Search for the cell housing the specified text and yield its (X, Y) center coordinate. 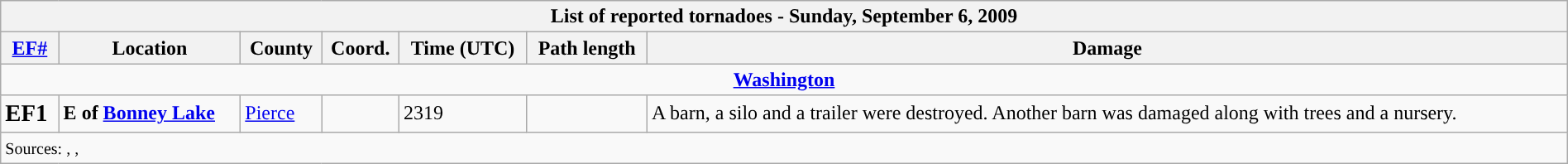
Washington (784, 80)
Path length (587, 48)
County (281, 48)
Location (150, 48)
A barn, a silo and a trailer were destroyed. Another barn was damaged along with trees and a nursery. (1108, 113)
E of Bonney Lake (150, 113)
EF1 (30, 113)
Sources: , , (784, 147)
List of reported tornadoes - Sunday, September 6, 2009 (784, 17)
EF# (30, 48)
Pierce (281, 113)
Time (UTC) (462, 48)
Damage (1108, 48)
Coord. (361, 48)
2319 (462, 113)
